Search for the cell housing the specified text and yield its (x, y) center coordinate. 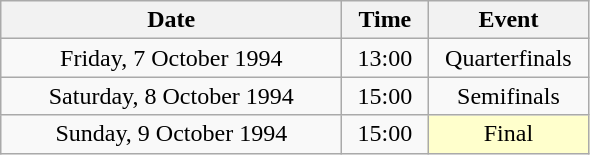
13:00 (385, 58)
Final (508, 134)
Friday, 7 October 1994 (172, 58)
Date (172, 20)
Semifinals (508, 96)
Sunday, 9 October 1994 (172, 134)
Event (508, 20)
Saturday, 8 October 1994 (172, 96)
Time (385, 20)
Quarterfinals (508, 58)
